Locate the cell with the specified text and output its [x, y] center coordinate. 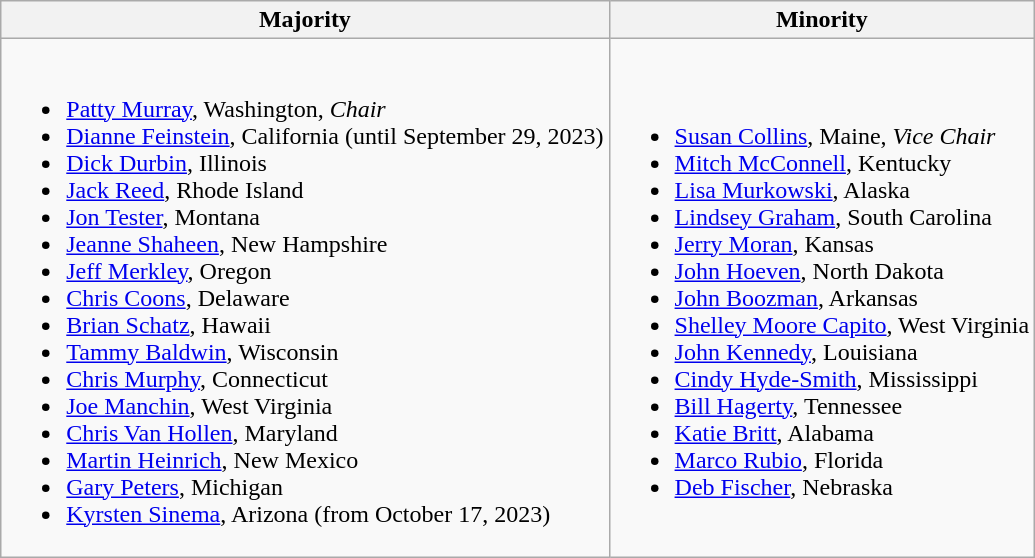
Minority [822, 20]
Majority [305, 20]
